Extract the [X, Y] coordinate from the center of the cell holding the provided text.  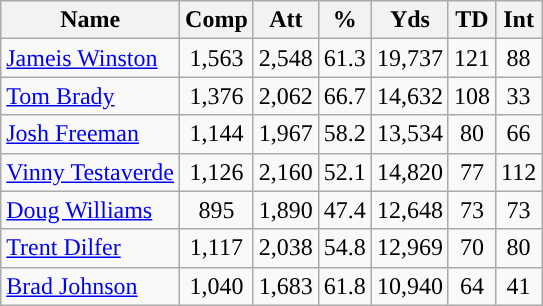
1,144 [217, 134]
10,940 [410, 286]
66.7 [344, 96]
TD [472, 20]
2,548 [286, 58]
19,737 [410, 58]
Int [519, 20]
70 [472, 248]
Name [90, 20]
1,890 [286, 210]
1,126 [217, 172]
14,820 [410, 172]
61.8 [344, 286]
Brad Johnson [90, 286]
121 [472, 58]
Josh Freeman [90, 134]
895 [217, 210]
14,632 [410, 96]
41 [519, 286]
Comp [217, 20]
1,967 [286, 134]
112 [519, 172]
108 [472, 96]
13,534 [410, 134]
66 [519, 134]
1,040 [217, 286]
2,160 [286, 172]
Tom Brady [90, 96]
Jameis Winston [90, 58]
64 [472, 286]
% [344, 20]
Vinny Testaverde [90, 172]
12,969 [410, 248]
Doug Williams [90, 210]
1,683 [286, 286]
77 [472, 172]
12,648 [410, 210]
Trent Dilfer [90, 248]
2,062 [286, 96]
47.4 [344, 210]
1,117 [217, 248]
54.8 [344, 248]
Att [286, 20]
52.1 [344, 172]
58.2 [344, 134]
1,376 [217, 96]
2,038 [286, 248]
88 [519, 58]
61.3 [344, 58]
Yds [410, 20]
1,563 [217, 58]
33 [519, 96]
